For the text-containing cell, return its midpoint in [X, Y] coordinate format. 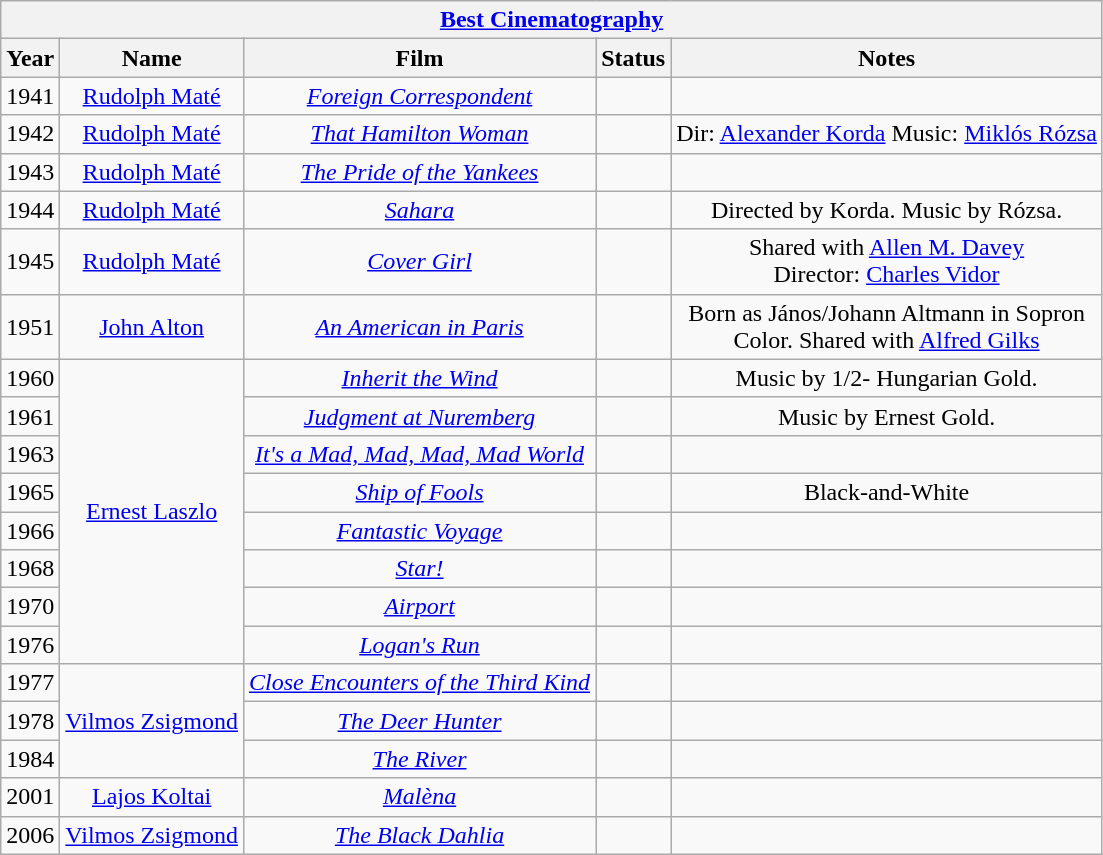
1942 [30, 134]
Best Cinematography [552, 20]
It's a Mad, Mad, Mad, Mad World [419, 454]
Sahara [419, 210]
The River [419, 759]
Name [152, 58]
Ernest Laszlo [152, 511]
Fantastic Voyage [419, 531]
Malèna [419, 797]
1943 [30, 172]
The Pride of the Yankees [419, 172]
Status [634, 58]
1944 [30, 210]
Close Encounters of the Third Kind [419, 683]
2006 [30, 835]
1945 [30, 262]
Inherit the Wind [419, 378]
1977 [30, 683]
1960 [30, 378]
1978 [30, 721]
Music by Ernest Gold. [887, 416]
Born as János/Johann Altmann in SopronColor. Shared with Alfred Gilks [887, 326]
Lajos Koltai [152, 797]
1961 [30, 416]
Shared with Allen M. DaveyDirector: Charles Vidor [887, 262]
Cover Girl [419, 262]
Film [419, 58]
Directed by Korda. Music by Rózsa. [887, 210]
1970 [30, 607]
2001 [30, 797]
Foreign Correspondent [419, 96]
Black-and-White [887, 492]
1966 [30, 531]
John Alton [152, 326]
Music by 1/2- Hungarian Gold. [887, 378]
Notes [887, 58]
1963 [30, 454]
The Black Dahlia [419, 835]
1984 [30, 759]
Airport [419, 607]
1951 [30, 326]
1965 [30, 492]
An American in Paris [419, 326]
Dir: Alexander Korda Music: Miklós Rózsa [887, 134]
Logan's Run [419, 645]
That Hamilton Woman [419, 134]
Ship of Fools [419, 492]
1941 [30, 96]
Year [30, 58]
Star! [419, 569]
The Deer Hunter [419, 721]
1968 [30, 569]
Judgment at Nuremberg [419, 416]
1976 [30, 645]
